Determine the (X, Y) coordinate at the center of the cell enclosing the given text.  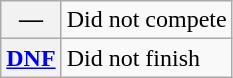
Did not finish (146, 58)
— (31, 20)
DNF (31, 58)
Did not compete (146, 20)
